Capture the cell that displays the provided text and extract its [X, Y] central coordinate. 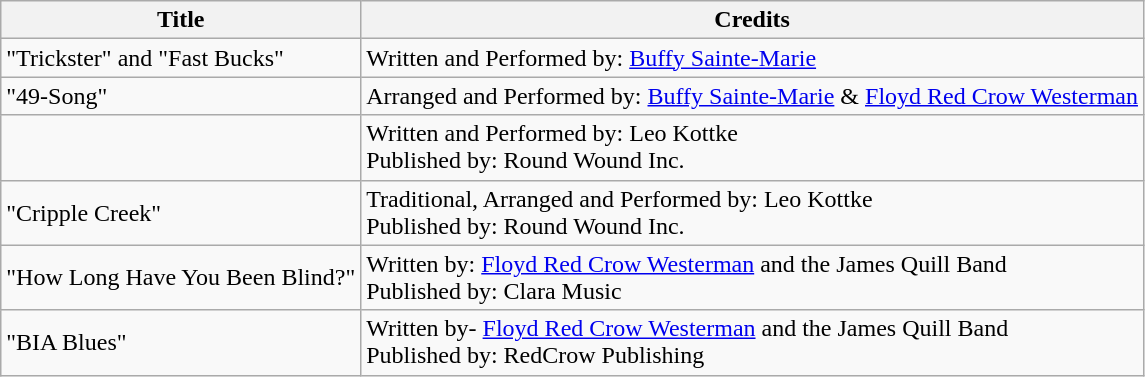
Written by: Floyd Red Crow Westerman and the James Quill BandPublished by: Clara Music [752, 278]
Written by- Floyd Red Crow Westerman and the James Quill BandPublished by: RedCrow Publishing [752, 342]
Traditional, Arranged and Performed by: Leo KottkePublished by: Round Wound Inc. [752, 212]
"Trickster" and "Fast Bucks" [181, 58]
Written and Performed by: Leo KottkePublished by: Round Wound Inc. [752, 148]
Arranged and Performed by: Buffy Sainte-Marie & Floyd Red Crow Westerman [752, 96]
Title [181, 20]
"How Long Have You Been Blind?" [181, 278]
"BIA Blues" [181, 342]
"Cripple Creek" [181, 212]
"49-Song" [181, 96]
Written and Performed by: Buffy Sainte-Marie [752, 58]
Credits [752, 20]
